Scan for the cell matching the given text and deliver its (x, y) coordinate at center. 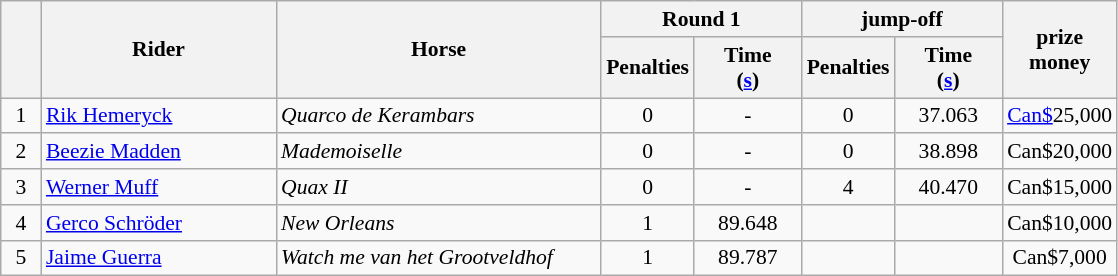
Beezie Madden (158, 152)
Can$7,000 (1060, 258)
Can$15,000 (1060, 187)
38.898 (948, 152)
Round 1 (701, 19)
Rider (158, 50)
Can$25,000 (1060, 116)
37.063 (948, 116)
40.470 (948, 187)
prizemoney (1060, 50)
Gerco Schröder (158, 223)
Werner Muff (158, 187)
Quarco de Kerambars (438, 116)
Can$10,000 (1060, 223)
Mademoiselle (438, 152)
Quax II (438, 187)
Watch me van het Grootveldhof (438, 258)
jump-off (902, 19)
89.648 (748, 223)
Horse (438, 50)
89.787 (748, 258)
New Orleans (438, 223)
5 (21, 258)
Rik Hemeryck (158, 116)
Can$20,000 (1060, 152)
3 (21, 187)
2 (21, 152)
Jaime Guerra (158, 258)
